Return (x, y) of the center of cell containing provided text 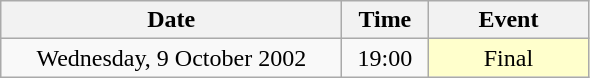
Time (385, 20)
Event (508, 20)
19:00 (385, 58)
Wednesday, 9 October 2002 (172, 58)
Date (172, 20)
Final (508, 58)
